Provide the [X, Y] coordinate of the cell's center where the given text is located.  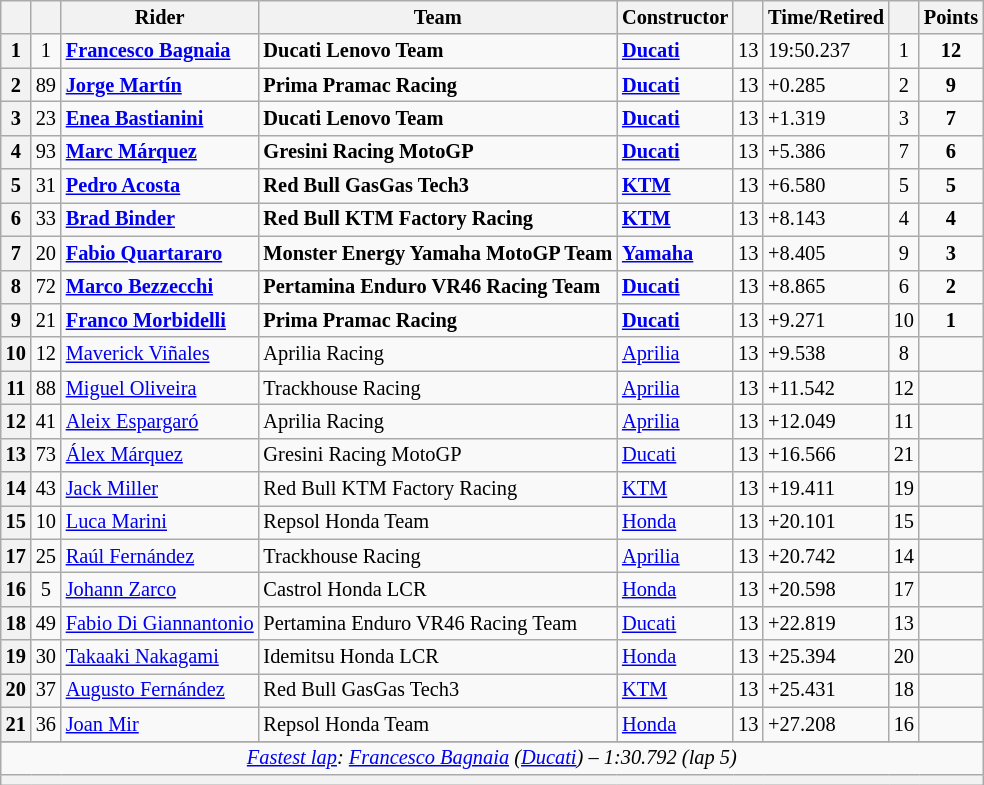
+11.542 [826, 388]
Fabio Di Giannantonio [160, 623]
33 [46, 219]
Miguel Oliveira [160, 388]
31 [46, 186]
Team [438, 17]
Idemitsu Honda LCR [438, 657]
+1.319 [826, 118]
+8.143 [826, 219]
Castrol Honda LCR [438, 589]
Rider [160, 17]
Time/Retired [826, 17]
+6.580 [826, 186]
Aleix Espargaró [160, 421]
Johann Zarco [160, 589]
+16.566 [826, 455]
93 [46, 152]
88 [46, 388]
+8.405 [826, 253]
+5.386 [826, 152]
43 [46, 489]
Franco Morbidelli [160, 320]
36 [46, 724]
30 [46, 657]
Enea Bastianini [160, 118]
Constructor [675, 17]
19:50.237 [826, 51]
73 [46, 455]
Álex Márquez [160, 455]
+22.819 [826, 623]
37 [46, 690]
Luca Marini [160, 522]
25 [46, 556]
Fastest lap: Francesco Bagnaia (Ducati) – 1:30.792 (lap 5) [492, 758]
Jack Miller [160, 489]
Jorge Martín [160, 85]
Yamaha [675, 253]
Brad Binder [160, 219]
Takaaki Nakagami [160, 657]
Marc Márquez [160, 152]
Francesco Bagnaia [160, 51]
+19.411 [826, 489]
Augusto Fernández [160, 690]
72 [46, 287]
+8.865 [826, 287]
+20.101 [826, 522]
+12.049 [826, 421]
Pedro Acosta [160, 186]
23 [46, 118]
41 [46, 421]
Monster Energy Yamaha MotoGP Team [438, 253]
+20.742 [826, 556]
+0.285 [826, 85]
Marco Bezzecchi [160, 287]
Points [951, 17]
+25.394 [826, 657]
49 [46, 623]
+27.208 [826, 724]
+9.271 [826, 320]
Maverick Viñales [160, 354]
+25.431 [826, 690]
89 [46, 85]
+20.598 [826, 589]
Raúl Fernández [160, 556]
Joan Mir [160, 724]
+9.538 [826, 354]
Fabio Quartararo [160, 253]
